Locate the cell with the specified text and output its [x, y] center coordinate. 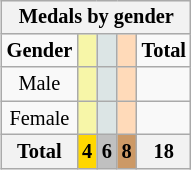
4 [87, 152]
8 [127, 152]
Male [40, 84]
18 [164, 152]
Female [40, 118]
Medals by gender [96, 17]
Gender [40, 51]
6 [107, 152]
